Detect which cell encompasses the target text, then output its [X, Y] center coordinate. 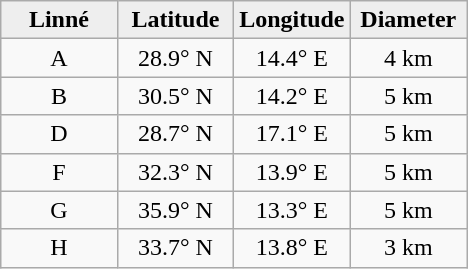
B [59, 96]
Linné [59, 20]
13.3° E [292, 210]
A [59, 58]
30.5° N [175, 96]
13.8° E [292, 248]
H [59, 248]
33.7° N [175, 248]
3 km [408, 248]
Diameter [408, 20]
D [59, 134]
4 km [408, 58]
28.9° N [175, 58]
F [59, 172]
32.3° N [175, 172]
14.4° E [292, 58]
Latitude [175, 20]
Longitude [292, 20]
17.1° E [292, 134]
28.7° N [175, 134]
13.9° E [292, 172]
14.2° E [292, 96]
G [59, 210]
35.9° N [175, 210]
